For the text-containing cell, return its midpoint in (x, y) coordinate format. 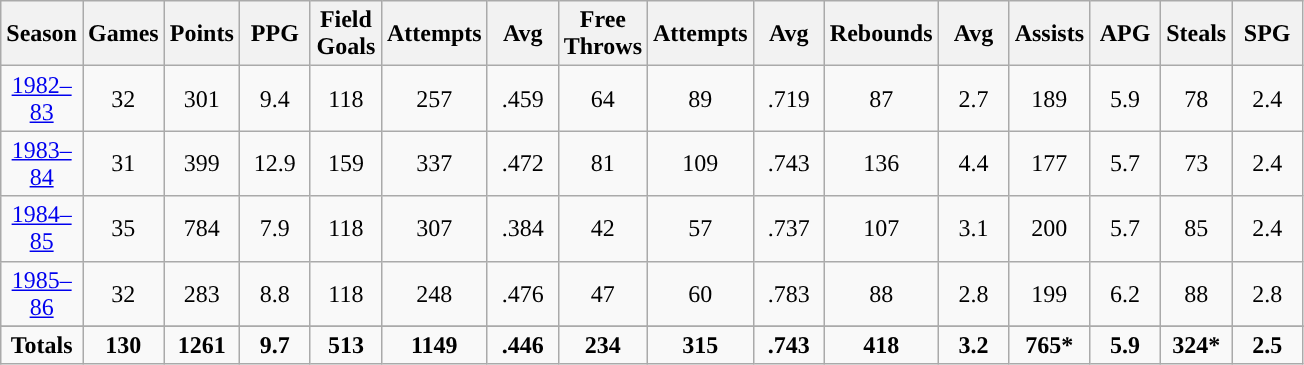
.719 (788, 98)
.459 (522, 98)
199 (1049, 294)
12.9 (274, 164)
31 (123, 164)
Rebounds (881, 34)
87 (881, 98)
159 (346, 164)
177 (1049, 164)
784 (202, 228)
189 (1049, 98)
7.9 (274, 228)
1984–85 (42, 228)
3.1 (974, 228)
6.2 (1126, 294)
.384 (522, 228)
.783 (788, 294)
Field Goals (346, 34)
765* (1049, 345)
78 (1196, 98)
Steals (1196, 34)
9.7 (274, 345)
Free Throws (602, 34)
107 (881, 228)
1985–86 (42, 294)
Games (123, 34)
234 (602, 345)
1983–84 (42, 164)
Season (42, 34)
.446 (522, 345)
.472 (522, 164)
200 (1049, 228)
418 (881, 345)
315 (701, 345)
257 (434, 98)
136 (881, 164)
4.4 (974, 164)
1982–83 (42, 98)
513 (346, 345)
73 (1196, 164)
85 (1196, 228)
283 (202, 294)
64 (602, 98)
SPG (1268, 34)
1149 (434, 345)
81 (602, 164)
1261 (202, 345)
8.8 (274, 294)
Totals (42, 345)
130 (123, 345)
57 (701, 228)
248 (434, 294)
APG (1126, 34)
.737 (788, 228)
Points (202, 34)
42 (602, 228)
3.2 (974, 345)
PPG (274, 34)
89 (701, 98)
324* (1196, 345)
109 (701, 164)
399 (202, 164)
307 (434, 228)
301 (202, 98)
47 (602, 294)
.476 (522, 294)
35 (123, 228)
2.7 (974, 98)
337 (434, 164)
Assists (1049, 34)
9.4 (274, 98)
60 (701, 294)
2.5 (1268, 345)
